Pinpoint the cell where the given text exists, returning its (x, y) midpoint coordinate. 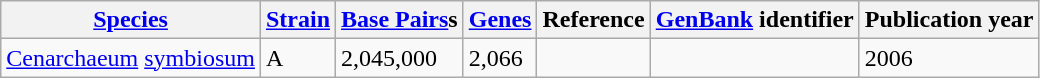
Species (131, 20)
2,045,000 (400, 58)
2,066 (500, 58)
A (298, 58)
Genes (500, 20)
Publication year (949, 20)
2006 (949, 58)
Strain (298, 20)
Base Pairss (400, 20)
GenBank identifier (754, 20)
Reference (594, 20)
Cenarchaeum symbiosum (131, 58)
